From the cell containing the given text, extract its center point as (x, y) coordinate. 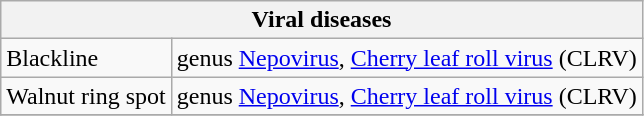
Walnut ring spot (86, 96)
Viral diseases (322, 20)
Blackline (86, 58)
